Search for the cell housing the specified text and yield its (x, y) center coordinate. 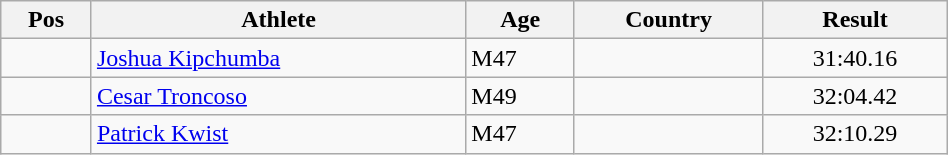
Joshua Kipchumba (278, 58)
31:40.16 (855, 58)
Cesar Troncoso (278, 96)
Pos (46, 20)
Athlete (278, 20)
M49 (520, 96)
Age (520, 20)
Country (668, 20)
32:04.42 (855, 96)
Patrick Kwist (278, 134)
Result (855, 20)
32:10.29 (855, 134)
